Locate the cell with the specified text and output its [X, Y] center coordinate. 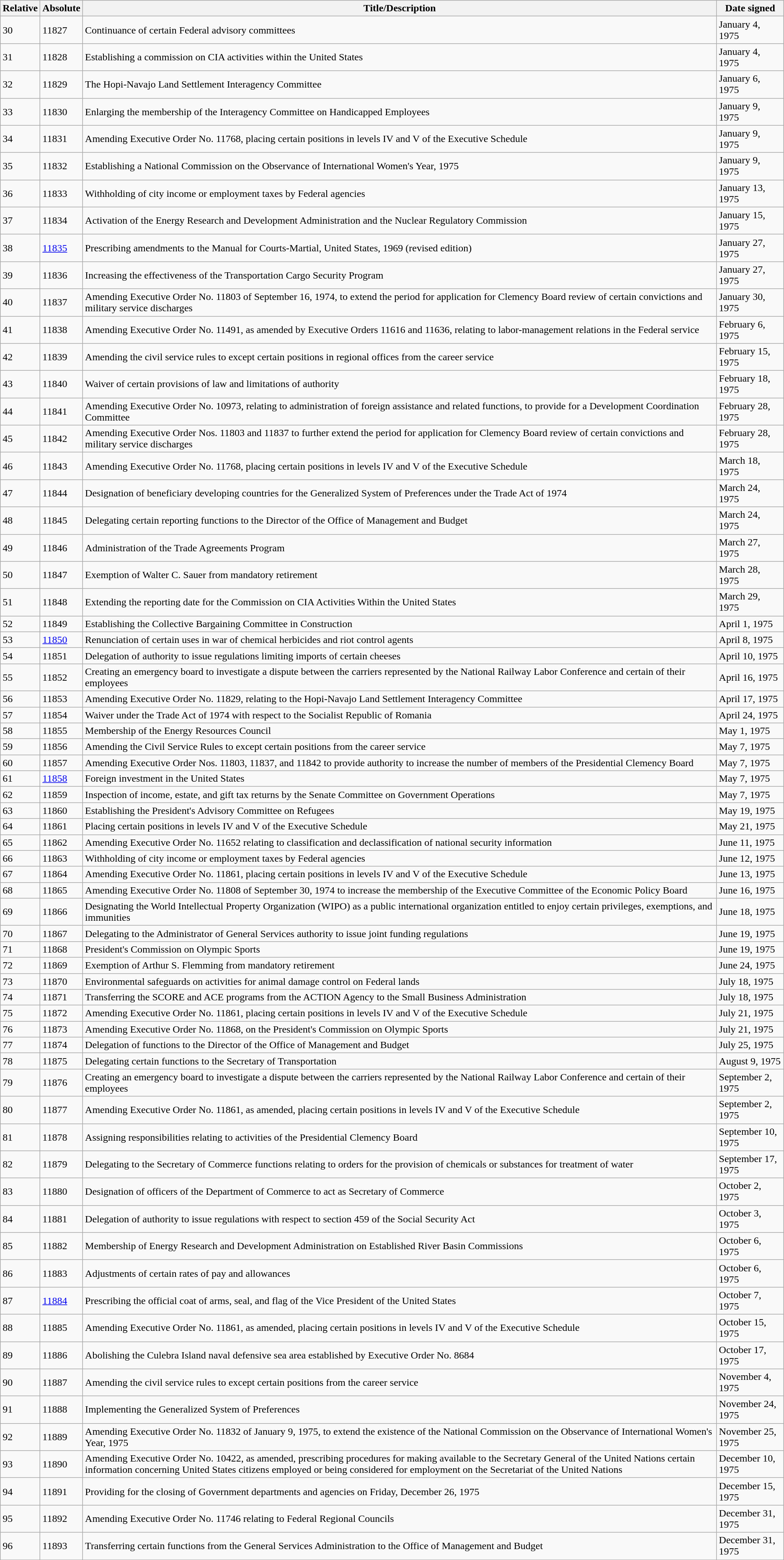
11864 [62, 874]
Transferring certain functions from the General Services Administration to the Office of Management and Budget [400, 1546]
Exemption of Walter C. Sauer from mandatory retirement [400, 575]
Amending Executive Order No. 11808 of September 30, 1974 to increase the membership of the Executive Committee of the Economic Policy Board [400, 890]
46 [20, 466]
11844 [62, 493]
11829 [62, 85]
42 [20, 357]
Amending Executive Order No. 11868, on the President's Commission on Olympic Sports [400, 1029]
Amending the civil service rules to except certain positions in regional offices from the career service [400, 357]
65 [20, 842]
April 8, 1975 [750, 640]
11865 [62, 890]
62 [20, 795]
Establishing the Collective Bargaining Committee in Construction [400, 624]
71 [20, 949]
11830 [62, 111]
53 [20, 640]
80 [20, 1110]
11854 [62, 715]
Waiver under the Trade Act of 1974 with respect to the Socialist Republic of Romania [400, 715]
58 [20, 731]
11846 [62, 548]
11886 [62, 1355]
11861 [62, 826]
11868 [62, 949]
September 10, 1975 [750, 1137]
11872 [62, 1013]
11859 [62, 795]
April 17, 1975 [750, 699]
Establishing a commission on CIA activities within the United States [400, 57]
11893 [62, 1546]
Assigning responsibilities relating to activities of the Presidential Clemency Board [400, 1137]
69 [20, 912]
Activation of the Energy Research and Development Administration and the Nuclear Regulatory Commission [400, 220]
October 15, 1975 [750, 1328]
11876 [62, 1082]
January 30, 1975 [750, 302]
August 9, 1975 [750, 1061]
72 [20, 965]
November 4, 1975 [750, 1382]
34 [20, 139]
11831 [62, 139]
11850 [62, 640]
11870 [62, 981]
October 7, 1975 [750, 1300]
January 6, 1975 [750, 85]
Amending the civil service rules to except certain positions from the career service [400, 1382]
Designation of officers of the Department of Commerce to act as Secretary of Commerce [400, 1191]
Date signed [750, 8]
April 10, 1975 [750, 656]
11889 [62, 1437]
Amending the Civil Service Rules to except certain positions from the career service [400, 747]
Amending Executive Order No. 11829, relating to the Hopi-Navajo Land Settlement Interagency Committee [400, 699]
11887 [62, 1382]
30 [20, 30]
11890 [62, 1464]
Extending the reporting date for the Commission on CIA Activities Within the United States [400, 602]
President's Commission on Olympic Sports [400, 949]
The Hopi-Navajo Land Settlement Interagency Committee [400, 85]
March 28, 1975 [750, 575]
January 15, 1975 [750, 220]
May 19, 1975 [750, 811]
31 [20, 57]
50 [20, 575]
11857 [62, 763]
11877 [62, 1110]
11828 [62, 57]
Exemption of Arthur S. Flemming from mandatory retirement [400, 965]
11832 [62, 166]
11835 [62, 248]
83 [20, 1191]
76 [20, 1029]
June 11, 1975 [750, 842]
86 [20, 1273]
11847 [62, 575]
March 29, 1975 [750, 602]
11867 [62, 933]
48 [20, 520]
11881 [62, 1219]
11836 [62, 275]
70 [20, 933]
Prescribing the official coat of arms, seal, and flag of the Vice President of the United States [400, 1300]
Prescribing amendments to the Manual for Courts-Martial, United States, 1969 (revised edition) [400, 248]
11884 [62, 1300]
June 13, 1975 [750, 874]
77 [20, 1045]
78 [20, 1061]
Relative [20, 8]
Delegating certain functions to the Secretary of Transportation [400, 1061]
36 [20, 194]
April 16, 1975 [750, 677]
11880 [62, 1191]
54 [20, 656]
81 [20, 1137]
63 [20, 811]
11863 [62, 858]
94 [20, 1491]
Establishing a National Commission on the Observance of International Women's Year, 1975 [400, 166]
93 [20, 1464]
11856 [62, 747]
11882 [62, 1246]
11892 [62, 1519]
April 24, 1975 [750, 715]
June 18, 1975 [750, 912]
11840 [62, 385]
11852 [62, 677]
Membership of the Energy Resources Council [400, 731]
December 15, 1975 [750, 1491]
Continuance of certain Federal advisory committees [400, 30]
39 [20, 275]
95 [20, 1519]
Providing for the closing of Government departments and agencies on Friday, December 26, 1975 [400, 1491]
October 17, 1975 [750, 1355]
59 [20, 747]
56 [20, 699]
33 [20, 111]
11855 [62, 731]
Waiver of certain provisions of law and limitations of authority [400, 385]
September 17, 1975 [750, 1165]
90 [20, 1382]
85 [20, 1246]
Delegating certain reporting functions to the Director of the Office of Management and Budget [400, 520]
January 13, 1975 [750, 194]
67 [20, 874]
Implementing the Generalized System of Preferences [400, 1410]
October 2, 1975 [750, 1191]
11862 [62, 842]
37 [20, 220]
May 1, 1975 [750, 731]
60 [20, 763]
11833 [62, 194]
11837 [62, 302]
96 [20, 1546]
32 [20, 85]
91 [20, 1410]
Delegation of authority to issue regulations with respect to section 459 of the Social Security Act [400, 1219]
51 [20, 602]
11873 [62, 1029]
March 18, 1975 [750, 466]
92 [20, 1437]
Absolute [62, 8]
June 12, 1975 [750, 858]
October 3, 1975 [750, 1219]
87 [20, 1300]
11853 [62, 699]
61 [20, 779]
68 [20, 890]
February 15, 1975 [750, 357]
44 [20, 411]
Administration of the Trade Agreements Program [400, 548]
11834 [62, 220]
11849 [62, 624]
11891 [62, 1491]
89 [20, 1355]
Amending Executive Order No. 11746 relating to Federal Regional Councils [400, 1519]
Title/Description [400, 8]
June 24, 1975 [750, 965]
February 18, 1975 [750, 385]
11871 [62, 997]
Designation of beneficiary developing countries for the Generalized System of Preferences under the Trade Act of 1974 [400, 493]
11851 [62, 656]
11869 [62, 965]
38 [20, 248]
Delegating to the Administrator of General Services authority to issue joint funding regulations [400, 933]
Amending Executive Order No. 11491, as amended by Executive Orders 11616 and 11636, relating to labor-management relations in the Federal service [400, 329]
57 [20, 715]
11888 [62, 1410]
Abolishing the Culebra Island naval defensive sea area established by Executive Order No. 8684 [400, 1355]
40 [20, 302]
Delegation of functions to the Director of the Office of Management and Budget [400, 1045]
73 [20, 981]
May 21, 1975 [750, 826]
11875 [62, 1061]
Inspection of income, estate, and gift tax returns by the Senate Committee on Government Operations [400, 795]
43 [20, 385]
11845 [62, 520]
82 [20, 1165]
49 [20, 548]
11839 [62, 357]
December 10, 1975 [750, 1464]
52 [20, 624]
88 [20, 1328]
11858 [62, 779]
Establishing the President's Advisory Committee on Refugees [400, 811]
June 16, 1975 [750, 890]
84 [20, 1219]
74 [20, 997]
Delegation of authority to issue regulations limiting imports of certain cheeses [400, 656]
Foreign investment in the United States [400, 779]
Increasing the effectiveness of the Transportation Cargo Security Program [400, 275]
11842 [62, 439]
November 25, 1975 [750, 1437]
Renunciation of certain uses in war of chemical herbicides and riot control agents [400, 640]
July 25, 1975 [750, 1045]
March 27, 1975 [750, 548]
Amending Executive Order Nos. 11803, 11837, and 11842 to provide authority to increase the number of members of the Presidential Clemency Board [400, 763]
Amending Executive Order No. 11652 relating to classification and declassification of national security information [400, 842]
11843 [62, 466]
Transferring the SCORE and ACE programs from the ACTION Agency to the Small Business Administration [400, 997]
11885 [62, 1328]
11879 [62, 1165]
66 [20, 858]
11883 [62, 1273]
11860 [62, 811]
Membership of Energy Research and Development Administration on Established River Basin Commissions [400, 1246]
Placing certain positions in levels IV and V of the Executive Schedule [400, 826]
55 [20, 677]
47 [20, 493]
11827 [62, 30]
11866 [62, 912]
45 [20, 439]
November 24, 1975 [750, 1410]
35 [20, 166]
11874 [62, 1045]
79 [20, 1082]
64 [20, 826]
April 1, 1975 [750, 624]
41 [20, 329]
11878 [62, 1137]
Environmental safeguards on activities for animal damage control on Federal lands [400, 981]
11848 [62, 602]
February 6, 1975 [750, 329]
11841 [62, 411]
Enlarging the membership of the Interagency Committee on Handicapped Employees [400, 111]
Adjustments of certain rates of pay and allowances [400, 1273]
11838 [62, 329]
Delegating to the Secretary of Commerce functions relating to orders for the provision of chemicals or substances for treatment of water [400, 1165]
75 [20, 1013]
